Determine the (x, y) coordinate at the center of the cell enclosing the given text.  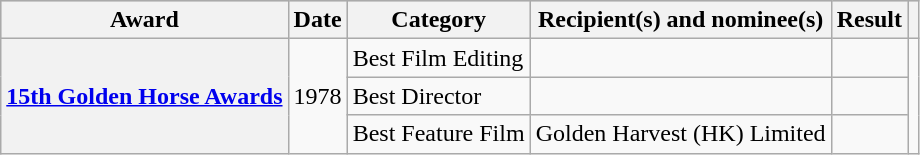
Award (144, 20)
Golden Harvest (HK) Limited (680, 134)
Best Director (438, 96)
Best Feature Film (438, 134)
15th Golden Horse Awards (144, 96)
Category (438, 20)
Date (318, 20)
1978 (318, 96)
Best Film Editing (438, 58)
Result (869, 20)
Recipient(s) and nominee(s) (680, 20)
